Detect which cell encompasses the target text, then output its [X, Y] center coordinate. 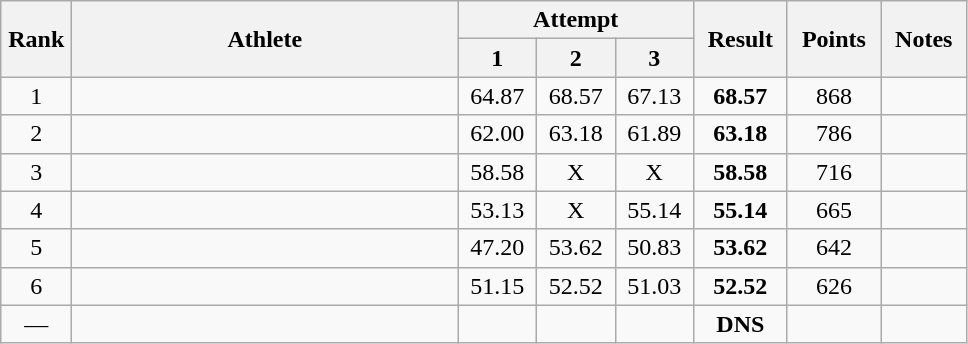
51.15 [498, 286]
716 [834, 172]
Notes [924, 39]
642 [834, 248]
868 [834, 96]
51.03 [654, 286]
53.13 [498, 210]
61.89 [654, 134]
67.13 [654, 96]
786 [834, 134]
Rank [36, 39]
Attempt [576, 20]
665 [834, 210]
DNS [741, 324]
64.87 [498, 96]
626 [834, 286]
62.00 [498, 134]
6 [36, 286]
50.83 [654, 248]
47.20 [498, 248]
Athlete [265, 39]
— [36, 324]
Points [834, 39]
5 [36, 248]
Result [741, 39]
4 [36, 210]
